Pinpoint the cell where the given text exists, returning its (X, Y) midpoint coordinate. 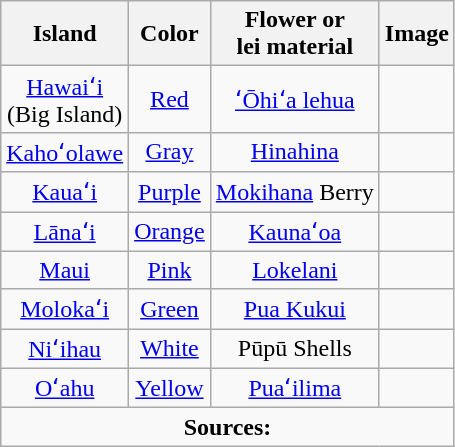
Oʻahu (65, 388)
Kahoʻolawe (65, 152)
White (170, 349)
Sources: (228, 427)
Color (170, 34)
Hawaiʻi(Big Island) (65, 100)
Maui (65, 270)
Niʻihau (65, 349)
Pūpū Shells (294, 349)
Purple (170, 192)
Gray (170, 152)
Island (65, 34)
Flower or lei material (294, 34)
ʻŌhiʻa lehua (294, 100)
Mokihana Berry (294, 192)
Hinahina (294, 152)
Kaunaʻoa (294, 232)
Pua Kukui (294, 309)
Orange (170, 232)
Lānaʻi (65, 232)
Red (170, 100)
Green (170, 309)
Image (416, 34)
Puaʻilima (294, 388)
Kauaʻi (65, 192)
Molokaʻi (65, 309)
Lokelani (294, 270)
Pink (170, 270)
Yellow (170, 388)
